For the text-containing cell, return its midpoint in (X, Y) coordinate format. 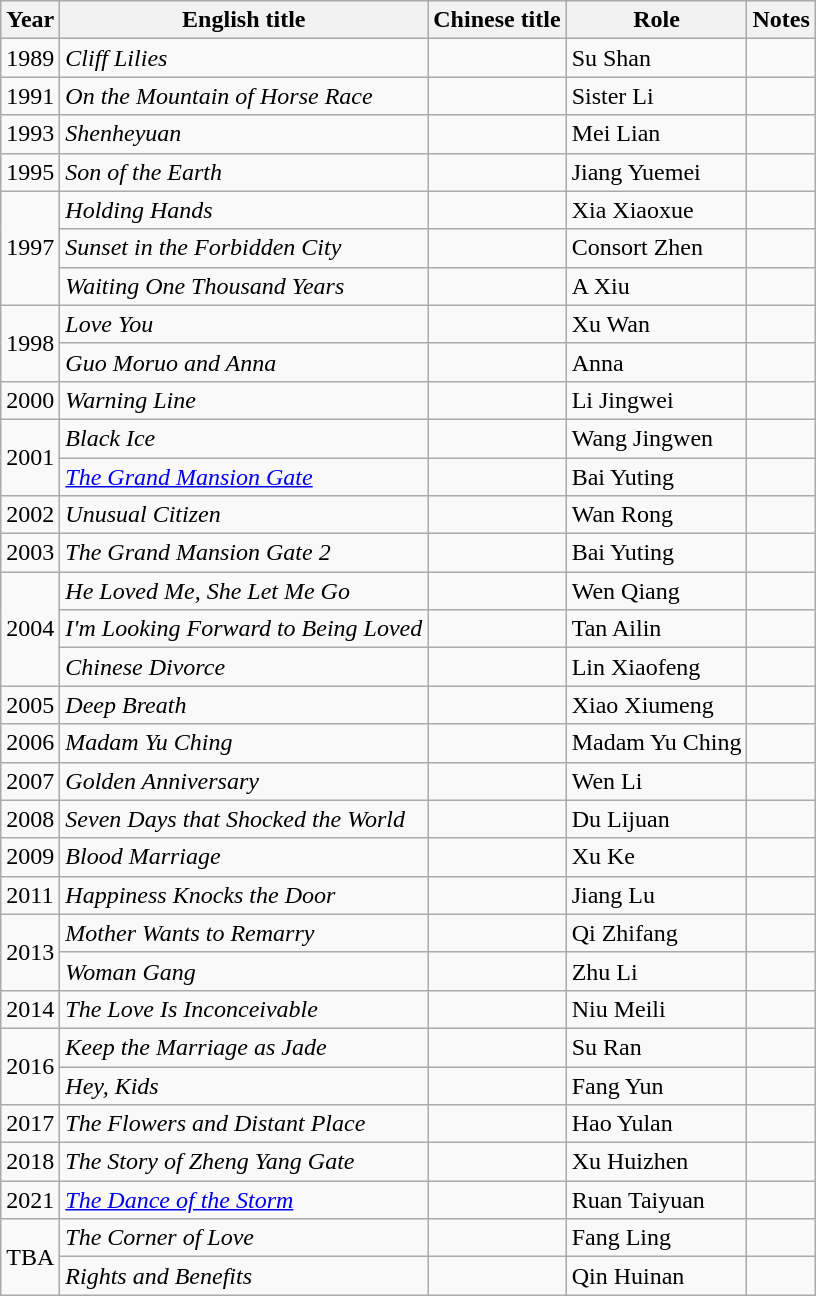
Wen Li (656, 781)
1991 (30, 96)
Deep Breath (244, 705)
Blood Marriage (244, 857)
Chinese Divorce (244, 667)
Xia Xiaoxue (656, 210)
2003 (30, 553)
2007 (30, 781)
Woman Gang (244, 971)
Seven Days that Shocked the World (244, 819)
Role (656, 20)
Xu Huizhen (656, 1162)
Year (30, 20)
Shenheyuan (244, 134)
Wan Rong (656, 515)
English title (244, 20)
I'm Looking Forward to Being Loved (244, 629)
Holding Hands (244, 210)
2006 (30, 743)
Consort Zhen (656, 248)
1998 (30, 343)
Hao Yulan (656, 1124)
Black Ice (244, 438)
Hey, Kids (244, 1085)
Happiness Knocks the Door (244, 895)
Su Ran (656, 1047)
A Xiu (656, 286)
2009 (30, 857)
The Grand Mansion Gate 2 (244, 553)
Su Shan (656, 58)
Xu Ke (656, 857)
1989 (30, 58)
2001 (30, 457)
Qin Huinan (656, 1276)
Fang Yun (656, 1085)
1995 (30, 172)
Unusual Citizen (244, 515)
2018 (30, 1162)
Warning Line (244, 400)
2008 (30, 819)
Sister Li (656, 96)
Wen Qiang (656, 591)
Du Lijuan (656, 819)
Li Jingwei (656, 400)
Anna (656, 362)
The Flowers and Distant Place (244, 1124)
2011 (30, 895)
Jiang Yuemei (656, 172)
2021 (30, 1200)
The Love Is Inconceivable (244, 1009)
Xiao Xiumeng (656, 705)
The Dance of the Storm (244, 1200)
2014 (30, 1009)
Ruan Taiyuan (656, 1200)
2017 (30, 1124)
The Grand Mansion Gate (244, 477)
1997 (30, 248)
2005 (30, 705)
2016 (30, 1066)
Fang Ling (656, 1238)
Lin Xiaofeng (656, 667)
Notes (781, 20)
Xu Wan (656, 324)
The Corner of Love (244, 1238)
2000 (30, 400)
Tan Ailin (656, 629)
Guo Moruo and Anna (244, 362)
Mother Wants to Remarry (244, 933)
On the Mountain of Horse Race (244, 96)
Keep the Marriage as Jade (244, 1047)
2004 (30, 629)
Wang Jingwen (656, 438)
Mei Lian (656, 134)
Love You (244, 324)
Sunset in the Forbidden City (244, 248)
He Loved Me, She Let Me Go (244, 591)
Golden Anniversary (244, 781)
Niu Meili (656, 1009)
Cliff Lilies (244, 58)
1993 (30, 134)
Son of the Earth (244, 172)
Chinese title (497, 20)
The Story of Zheng Yang Gate (244, 1162)
Qi Zhifang (656, 933)
2013 (30, 952)
Waiting One Thousand Years (244, 286)
Rights and Benefits (244, 1276)
2002 (30, 515)
TBA (30, 1257)
Zhu Li (656, 971)
Jiang Lu (656, 895)
